Return the [x, y] coordinate for the center point of the cell that contains the specified text.  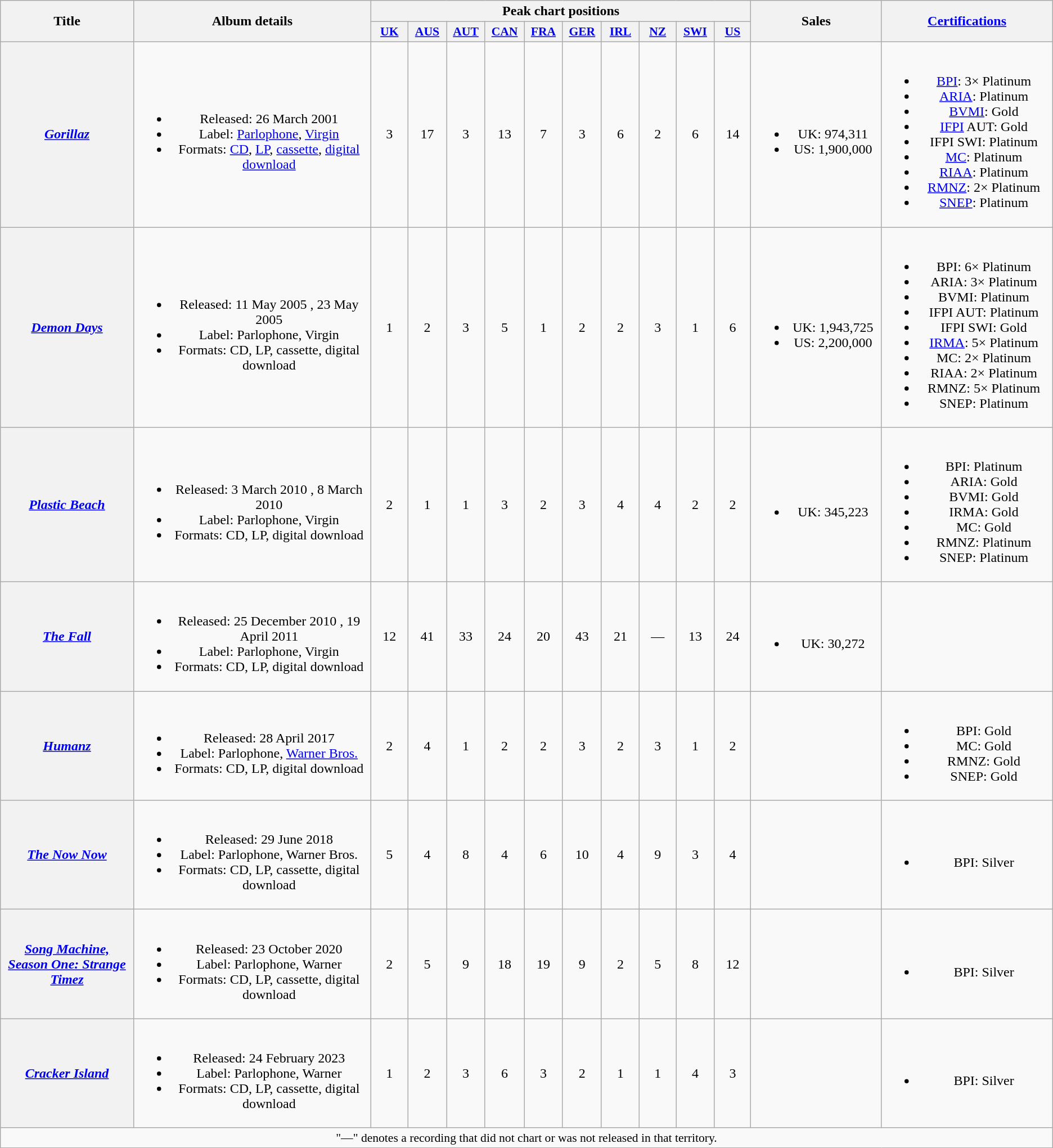
Cracker Island [67, 1073]
UK: 345,223 [816, 505]
Song Machine, Season One: Strange Timez [67, 964]
10 [582, 855]
FRA [543, 32]
Released: 3 March 2010 , 8 March 2010 Label: Parlophone, VirginFormats: CD, LP, digital download [252, 505]
Released: 11 May 2005 , 23 May 2005 Label: Parlophone, VirginFormats: CD, LP, cassette, digital download [252, 327]
UK: 30,272 [816, 637]
CAN [504, 32]
17 [427, 134]
GER [582, 32]
Released: 24 February 2023Label: Parlophone, WarnerFormats: CD, LP, cassette, digital download [252, 1073]
7 [543, 134]
14 [732, 134]
BPI: GoldMC: GoldRMNZ: GoldSNEP: Gold [967, 746]
BPI: PlatinumARIA: GoldBVMI: GoldIRMA: GoldMC: GoldRMNZ: PlatinumSNEP: Platinum [967, 505]
Sales [816, 21]
IRL [620, 32]
43 [582, 637]
— [658, 637]
SWI [695, 32]
41 [427, 637]
Peak chart positions [560, 11]
Album details [252, 21]
Certifications [967, 21]
21 [620, 637]
Gorillaz [67, 134]
Released: 28 April 2017Label: Parlophone, Warner Bros.Formats: CD, LP, digital download [252, 746]
18 [504, 964]
US [732, 32]
The Now Now [67, 855]
Released: 29 June 2018Label: Parlophone, Warner Bros.Formats: CD, LP, cassette, digital download [252, 855]
Released: 25 December 2010 , 19 April 2011 Label: Parlophone, VirginFormats: CD, LP, digital download [252, 637]
NZ [658, 32]
UK [389, 32]
BPI: 3× PlatinumARIA: PlatinumBVMI: GoldIFPI AUT: GoldIFPI SWI: PlatinumMC: PlatinumRIAA: PlatinumRMNZ: 2× PlatinumSNEP: Platinum [967, 134]
19 [543, 964]
"—" denotes a recording that did not chart or was not released in that territory. [526, 1138]
UK: 974,311US: 1,900,000 [816, 134]
20 [543, 637]
33 [466, 637]
Demon Days [67, 327]
Humanz [67, 746]
The Fall [67, 637]
Released: 23 October 2020Label: Parlophone, WarnerFormats: CD, LP, cassette, digital download [252, 964]
AUT [466, 32]
Title [67, 21]
Released: 26 March 2001 Label: Parlophone, VirginFormats: CD, LP, cassette, digital download [252, 134]
UK: 1,943,725US: 2,200,000 [816, 327]
Plastic Beach [67, 505]
AUS [427, 32]
